Locate the cell with the specified text and output its (x, y) center coordinate. 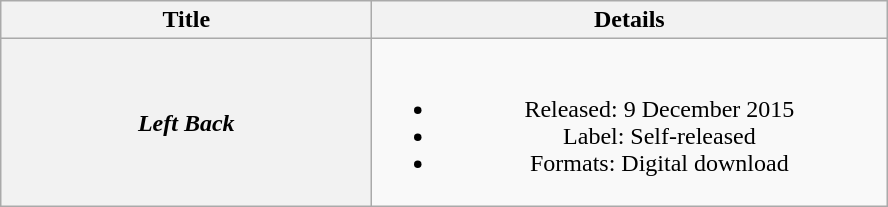
Left Back (186, 122)
Details (630, 20)
Title (186, 20)
Released: 9 December 2015Label: Self-releasedFormats: Digital download (630, 122)
